Search for the cell housing the specified text and yield its [X, Y] center coordinate. 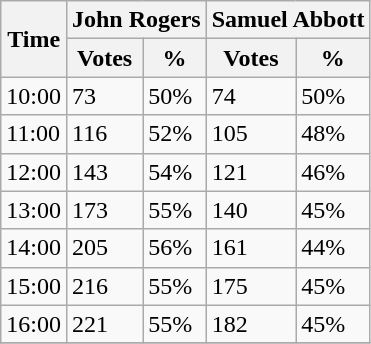
121 [250, 172]
140 [250, 210]
52% [174, 134]
46% [333, 172]
173 [104, 210]
56% [174, 248]
11:00 [34, 134]
74 [250, 96]
182 [250, 324]
161 [250, 248]
143 [104, 172]
54% [174, 172]
73 [104, 96]
116 [104, 134]
221 [104, 324]
205 [104, 248]
12:00 [34, 172]
44% [333, 248]
16:00 [34, 324]
John Rogers [136, 20]
105 [250, 134]
48% [333, 134]
10:00 [34, 96]
13:00 [34, 210]
175 [250, 286]
Time [34, 39]
Samuel Abbott [288, 20]
14:00 [34, 248]
15:00 [34, 286]
216 [104, 286]
